Return (x, y) of the center of cell containing provided text 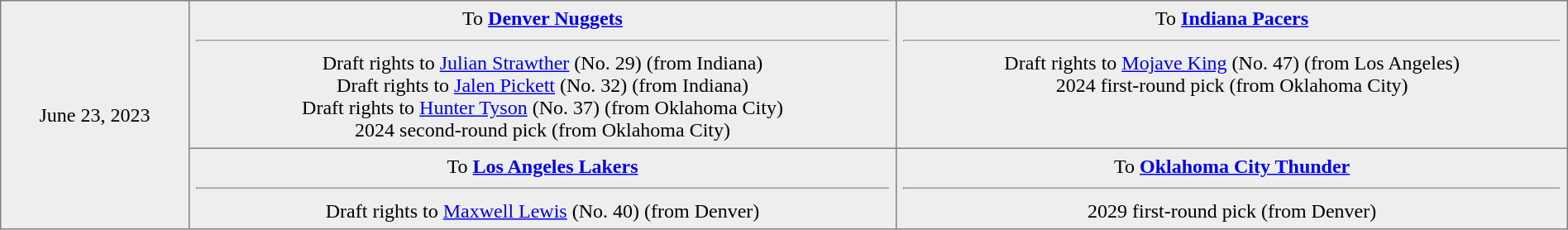
To Indiana PacersDraft rights to Mojave King (No. 47) (from Los Angeles)2024 first-round pick (from Oklahoma City) (1232, 74)
June 23, 2023 (94, 115)
To Los Angeles LakersDraft rights to Maxwell Lewis (No. 40) (from Denver) (543, 189)
To Oklahoma City Thunder2029 first-round pick (from Denver) (1232, 189)
